Determine the [x, y] coordinate at the center of the cell enclosing the given text.  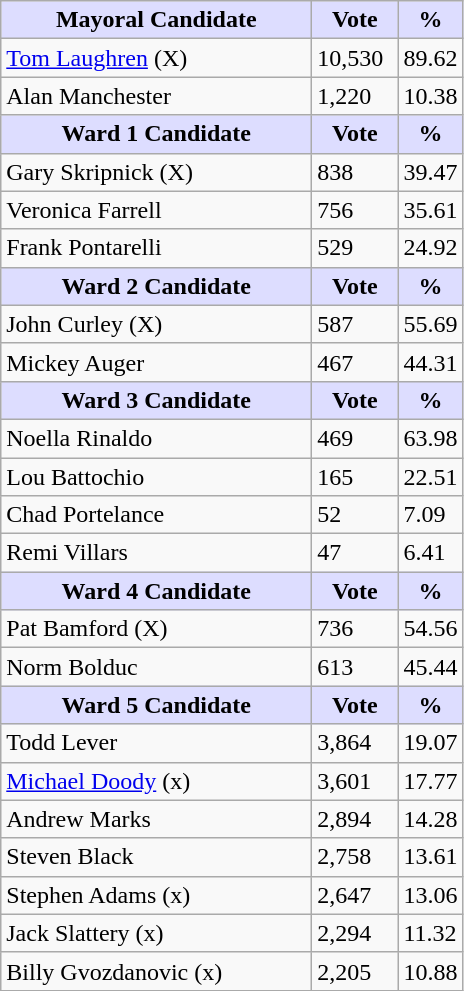
Frank Pontarelli [156, 248]
756 [355, 210]
44.31 [430, 362]
Ward 5 Candidate [156, 705]
613 [355, 667]
Ward 4 Candidate [156, 591]
52 [355, 515]
Stephen Adams (x) [156, 895]
Billy Gvozdanovic (x) [156, 971]
Ward 1 Candidate [156, 134]
35.61 [430, 210]
24.92 [430, 248]
39.47 [430, 172]
Steven Black [156, 857]
165 [355, 477]
Alan Manchester [156, 96]
Mayoral Candidate [156, 20]
Todd Lever [156, 743]
47 [355, 553]
22.51 [430, 477]
469 [355, 438]
Norm Bolduc [156, 667]
14.28 [430, 819]
Remi Villars [156, 553]
Pat Bamford (X) [156, 629]
Ward 3 Candidate [156, 400]
Andrew Marks [156, 819]
Jack Slattery (x) [156, 933]
Tom Laughren (X) [156, 58]
Lou Battochio [156, 477]
13.06 [430, 895]
Chad Portelance [156, 515]
6.41 [430, 553]
11.32 [430, 933]
19.07 [430, 743]
Gary Skripnick (X) [156, 172]
89.62 [430, 58]
2,647 [355, 895]
2,758 [355, 857]
Ward 2 Candidate [156, 286]
17.77 [430, 781]
13.61 [430, 857]
54.56 [430, 629]
10,530 [355, 58]
63.98 [430, 438]
45.44 [430, 667]
Mickey Auger [156, 362]
10.38 [430, 96]
Noella Rinaldo [156, 438]
Michael Doody (x) [156, 781]
7.09 [430, 515]
838 [355, 172]
10.88 [430, 971]
2,894 [355, 819]
55.69 [430, 324]
3,601 [355, 781]
529 [355, 248]
3,864 [355, 743]
John Curley (X) [156, 324]
467 [355, 362]
736 [355, 629]
2,205 [355, 971]
587 [355, 324]
Veronica Farrell [156, 210]
1,220 [355, 96]
2,294 [355, 933]
